Detect which cell encompasses the target text, then output its [x, y] center coordinate. 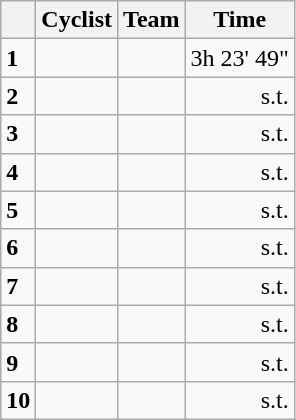
6 [18, 248]
10 [18, 400]
Time [240, 20]
4 [18, 172]
8 [18, 324]
9 [18, 362]
Cyclist [77, 20]
1 [18, 58]
7 [18, 286]
Team [152, 20]
3 [18, 134]
2 [18, 96]
3h 23' 49" [240, 58]
5 [18, 210]
